Search for the cell housing the specified text and yield its [x, y] center coordinate. 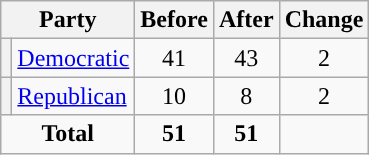
Total [68, 134]
43 [246, 58]
10 [174, 96]
Republican [74, 96]
41 [174, 58]
Party [68, 20]
After [246, 20]
Democratic [74, 58]
Change [324, 20]
Before [174, 20]
8 [246, 96]
